Search for the cell housing the specified text and yield its [x, y] center coordinate. 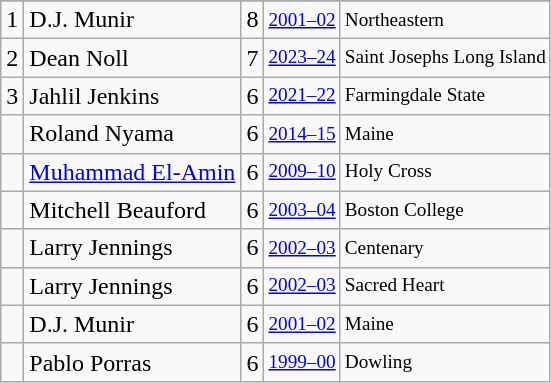
Muhammad El-Amin [132, 172]
2021–22 [302, 96]
2009–10 [302, 172]
2 [12, 58]
Sacred Heart [445, 286]
2023–24 [302, 58]
Saint Josephs Long Island [445, 58]
Holy Cross [445, 172]
Pablo Porras [132, 362]
Jahlil Jenkins [132, 96]
Dean Noll [132, 58]
Roland Nyama [132, 134]
Centenary [445, 248]
7 [252, 58]
Boston College [445, 210]
1 [12, 20]
2014–15 [302, 134]
Dowling [445, 362]
3 [12, 96]
1999–00 [302, 362]
2003–04 [302, 210]
Mitchell Beauford [132, 210]
Farmingdale State [445, 96]
8 [252, 20]
Northeastern [445, 20]
